Output the (X, Y) coordinate of the center of the cell containing the given text.  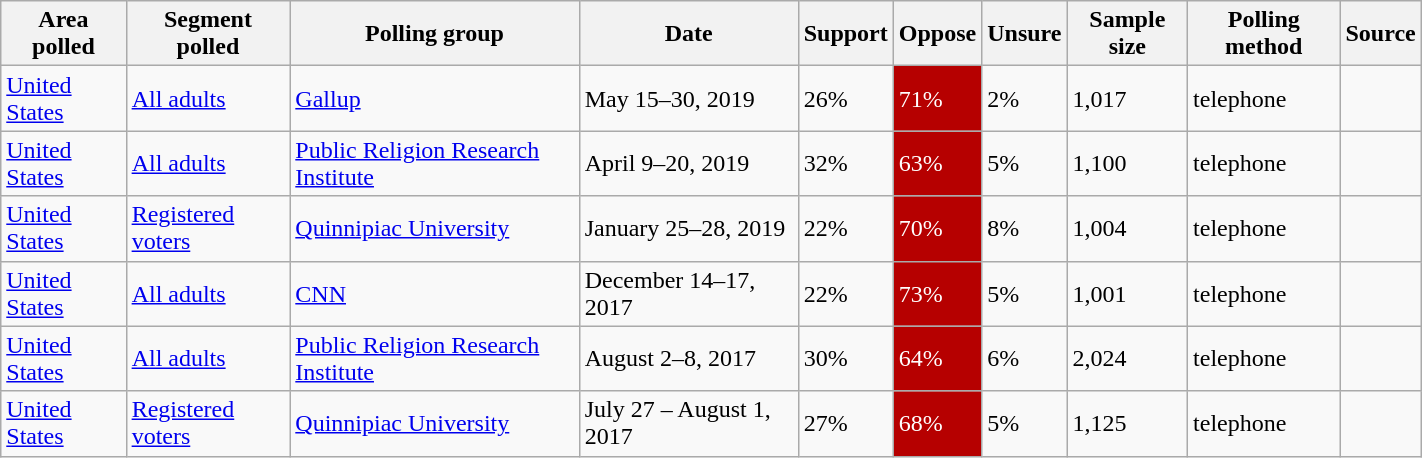
January 25–28, 2019 (688, 228)
2,024 (1128, 358)
Date (688, 34)
32% (846, 164)
2% (1024, 98)
1,125 (1128, 424)
1,001 (1128, 294)
68% (937, 424)
6% (1024, 358)
CNN (434, 294)
December 14–17, 2017 (688, 294)
Source (1380, 34)
April 9–20, 2019 (688, 164)
8% (1024, 228)
Polling group (434, 34)
30% (846, 358)
73% (937, 294)
Unsure (1024, 34)
Oppose (937, 34)
27% (846, 424)
26% (846, 98)
1,017 (1128, 98)
May 15–30, 2019 (688, 98)
Sample size (1128, 34)
64% (937, 358)
August 2–8, 2017 (688, 358)
63% (937, 164)
71% (937, 98)
Gallup (434, 98)
Polling method (1264, 34)
1,100 (1128, 164)
Segment polled (208, 34)
1,004 (1128, 228)
70% (937, 228)
Area polled (64, 34)
Support (846, 34)
July 27 – August 1, 2017 (688, 424)
